Return the (x, y) coordinate for the center point of the cell that contains the specified text.  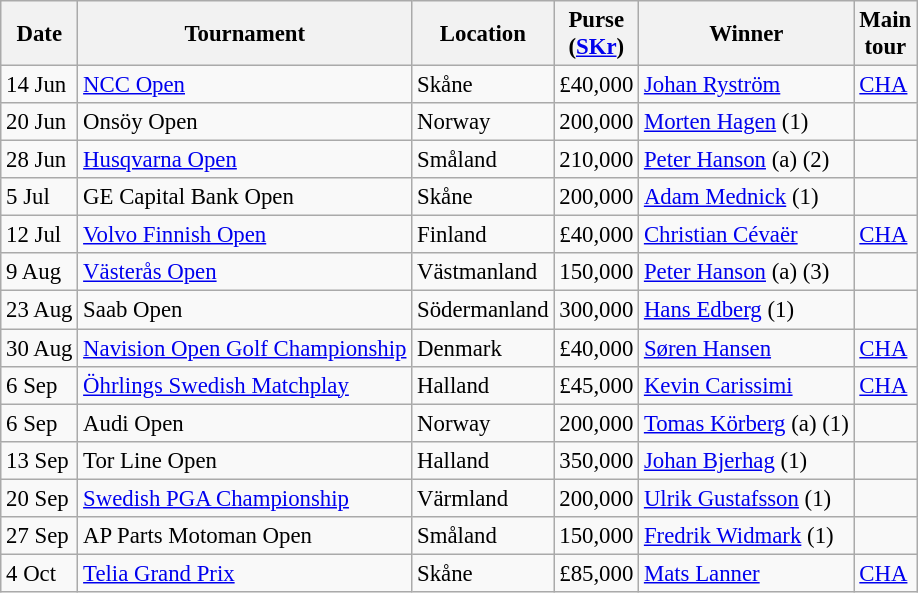
Volvo Finnish Open (245, 235)
£85,000 (596, 573)
20 Sep (40, 498)
Peter Hanson (a) (3) (746, 273)
Tor Line Open (245, 460)
13 Sep (40, 460)
Saab Open (245, 310)
Audi Open (245, 423)
Hans Edberg (1) (746, 310)
23 Aug (40, 310)
12 Jul (40, 235)
Adam Mednick (1) (746, 197)
Finland (483, 235)
Öhrlings Swedish Matchplay (245, 385)
14 Jun (40, 85)
Johan Ryström (746, 85)
300,000 (596, 310)
NCC Open (245, 85)
Maintour (886, 34)
Mats Lanner (746, 573)
Swedish PGA Championship (245, 498)
Tournament (245, 34)
Location (483, 34)
20 Jun (40, 122)
Ulrik Gustafsson (1) (746, 498)
350,000 (596, 460)
30 Aug (40, 348)
Tomas Körberg (a) (1) (746, 423)
5 Jul (40, 197)
GE Capital Bank Open (245, 197)
Winner (746, 34)
9 Aug (40, 273)
£45,000 (596, 385)
Morten Hagen (1) (746, 122)
Södermanland (483, 310)
28 Jun (40, 160)
Fredrik Widmark (1) (746, 536)
Västerås Open (245, 273)
Husqvarna Open (245, 160)
4 Oct (40, 573)
Purse(SKr) (596, 34)
27 Sep (40, 536)
Onsöy Open (245, 122)
Søren Hansen (746, 348)
Västmanland (483, 273)
Christian Cévaër (746, 235)
Telia Grand Prix (245, 573)
Navision Open Golf Championship (245, 348)
210,000 (596, 160)
Denmark (483, 348)
Värmland (483, 498)
Johan Bjerhag (1) (746, 460)
Date (40, 34)
AP Parts Motoman Open (245, 536)
Kevin Carissimi (746, 385)
Peter Hanson (a) (2) (746, 160)
